Output the [x, y] coordinate of the center of the cell containing the given text.  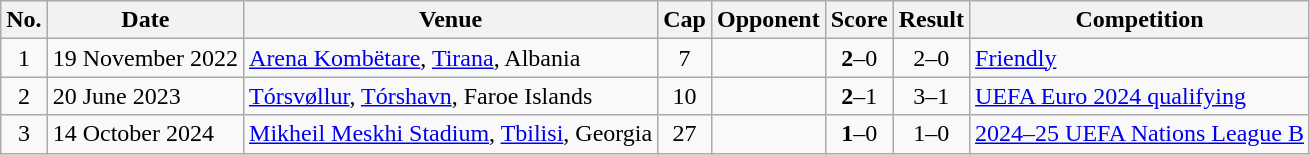
Friendly [1140, 58]
Cap [685, 20]
19 November 2022 [145, 58]
14 October 2024 [145, 134]
No. [24, 20]
Opponent [768, 20]
Tórsvøllur, Tórshavn, Faroe Islands [451, 96]
Result [931, 20]
7 [685, 58]
1 [24, 58]
Arena Kombëtare, Tirana, Albania [451, 58]
Competition [1140, 20]
3 [24, 134]
3–1 [931, 96]
Score [859, 20]
2 [24, 96]
2–1 [859, 96]
10 [685, 96]
Venue [451, 20]
UEFA Euro 2024 qualifying [1140, 96]
Date [145, 20]
2024–25 UEFA Nations League B [1140, 134]
27 [685, 134]
20 June 2023 [145, 96]
Mikheil Meskhi Stadium, Tbilisi, Georgia [451, 134]
